Find where the given text appears and provide that cell's center as [X, Y] coordinate. 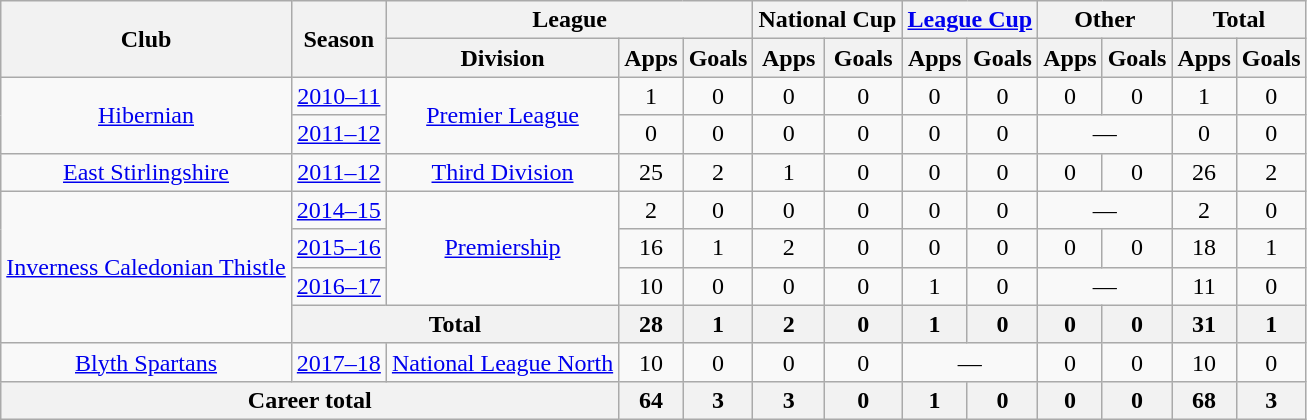
League [569, 20]
Inverness Caledonian Thistle [146, 267]
16 [651, 248]
18 [1204, 248]
Division [502, 58]
Club [146, 39]
Season [338, 39]
2014–15 [338, 210]
28 [651, 324]
National Cup [828, 20]
25 [651, 172]
2017–18 [338, 362]
Hibernian [146, 115]
2015–16 [338, 248]
2010–11 [338, 96]
Blyth Spartans [146, 362]
National League North [502, 362]
64 [651, 400]
Third Division [502, 172]
2016–17 [338, 286]
Career total [310, 400]
11 [1204, 286]
Other [1105, 20]
Premiership [502, 248]
68 [1204, 400]
League Cup [970, 20]
Premier League [502, 115]
31 [1204, 324]
26 [1204, 172]
East Stirlingshire [146, 172]
